Return [X, Y] of the center of cell containing provided text 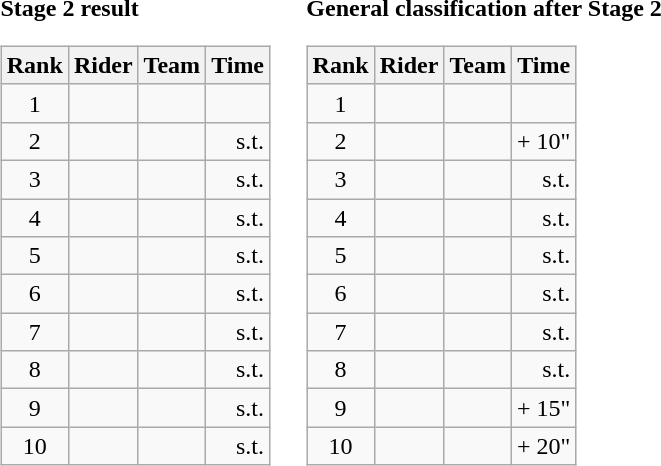
+ 10" [543, 141]
+ 20" [543, 446]
+ 15" [543, 408]
